Return [X, Y] of the center of cell containing provided text 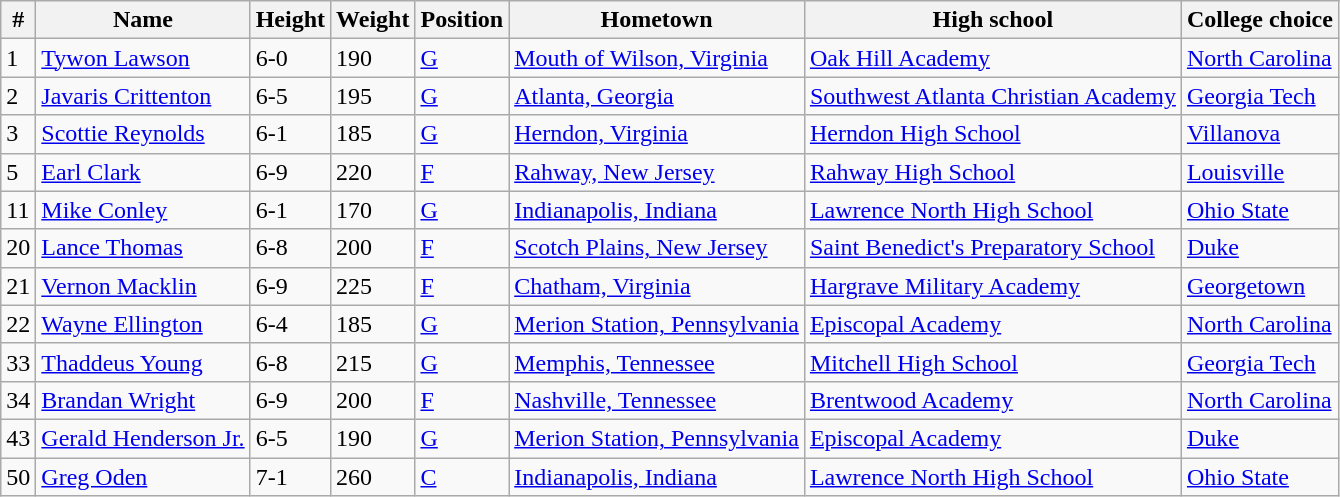
High school [992, 20]
195 [373, 96]
Wayne Ellington [143, 324]
Herndon, Virginia [657, 134]
Vernon Macklin [143, 286]
C [462, 477]
21 [18, 286]
Brentwood Academy [992, 400]
Position [462, 20]
33 [18, 362]
Herndon High School [992, 134]
Louisville [1260, 172]
34 [18, 400]
Nashville, Tennessee [657, 400]
Memphis, Tennessee [657, 362]
Javaris Crittenton [143, 96]
6-4 [290, 324]
Weight [373, 20]
6-0 [290, 58]
Atlanta, Georgia [657, 96]
Southwest Atlanta Christian Academy [992, 96]
260 [373, 477]
Scottie Reynolds [143, 134]
Rahway, New Jersey [657, 172]
Saint Benedict's Preparatory School [992, 248]
College choice [1260, 20]
1 [18, 58]
Mouth of Wilson, Virginia [657, 58]
220 [373, 172]
Chatham, Virginia [657, 286]
Oak Hill Academy [992, 58]
170 [373, 210]
Mitchell High School [992, 362]
Villanova [1260, 134]
Name [143, 20]
7-1 [290, 477]
3 [18, 134]
Mike Conley [143, 210]
Lance Thomas [143, 248]
Hargrave Military Academy [992, 286]
5 [18, 172]
43 [18, 438]
# [18, 20]
20 [18, 248]
50 [18, 477]
Height [290, 20]
11 [18, 210]
Gerald Henderson Jr. [143, 438]
2 [18, 96]
22 [18, 324]
Thaddeus Young [143, 362]
Tywon Lawson [143, 58]
Scotch Plains, New Jersey [657, 248]
225 [373, 286]
Hometown [657, 20]
215 [373, 362]
Brandan Wright [143, 400]
Georgetown [1260, 286]
Rahway High School [992, 172]
Earl Clark [143, 172]
Greg Oden [143, 477]
